Return the (x, y) coordinate for the center point of the cell that contains the specified text.  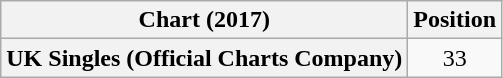
33 (455, 58)
Chart (2017) (204, 20)
UK Singles (Official Charts Company) (204, 58)
Position (455, 20)
